Extract the (X, Y) coordinate from the center of the cell holding the provided text.  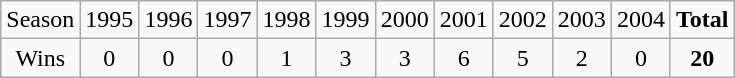
20 (702, 58)
1999 (346, 20)
Wins (40, 58)
1996 (168, 20)
Total (702, 20)
1 (286, 58)
2000 (404, 20)
2004 (640, 20)
2 (582, 58)
2001 (464, 20)
Season (40, 20)
1995 (110, 20)
6 (464, 58)
5 (522, 58)
2002 (522, 20)
2003 (582, 20)
1997 (228, 20)
1998 (286, 20)
